Identify which cell holds the provided text, then report its [X, Y] central coordinate. 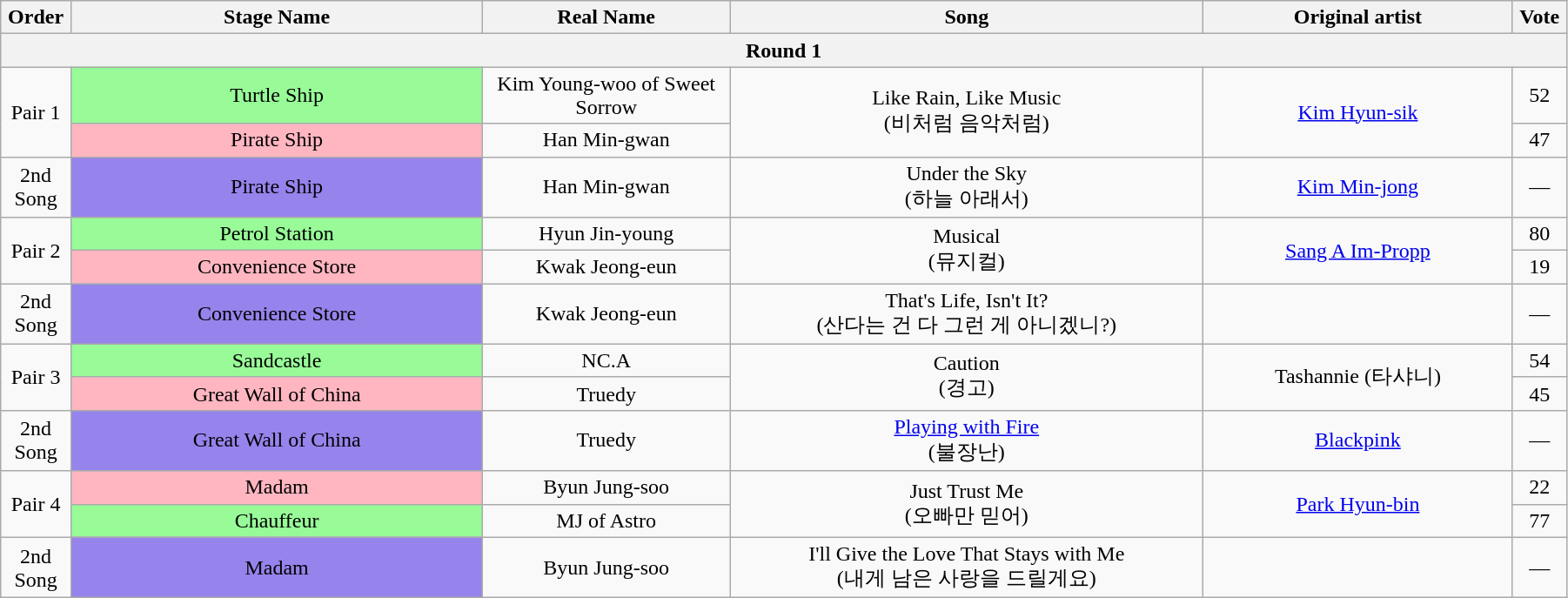
Tashannie (타샤니) [1357, 377]
Chauffeur [277, 521]
Caution(경고) [967, 377]
52 [1540, 96]
Under the Sky(하늘 아래서) [967, 187]
Park Hyun-bin [1357, 504]
Sandcastle [277, 360]
Original artist [1357, 17]
Pair 2 [37, 251]
Petrol Station [277, 234]
Musical(뮤지컬) [967, 251]
80 [1540, 234]
Real Name [606, 17]
45 [1540, 393]
NC.A [606, 360]
Hyun Jin-young [606, 234]
Kim Hyun-sik [1357, 111]
Just Trust Me(오빠만 믿어) [967, 504]
That's Life, Isn't It?(산다는 건 다 그런 게 아니겠니?) [967, 314]
I'll Give the Love That Stays with Me(내게 남은 사랑을 드릴게요) [967, 568]
Like Rain, Like Music(비처럼 음악처럼) [967, 111]
Vote [1540, 17]
47 [1540, 140]
Round 1 [784, 50]
Song [967, 17]
Pair 3 [37, 377]
Pair 1 [37, 111]
19 [1540, 267]
MJ of Astro [606, 521]
54 [1540, 360]
Blackpink [1357, 440]
Sang A Im-Propp [1357, 251]
Order [37, 17]
Kim Min-jong [1357, 187]
Playing with Fire(불장난) [967, 440]
Pair 4 [37, 504]
Turtle Ship [277, 96]
Kim Young-woo of Sweet Sorrow [606, 96]
22 [1540, 487]
77 [1540, 521]
Stage Name [277, 17]
